For the text-containing cell, return its midpoint in [X, Y] coordinate format. 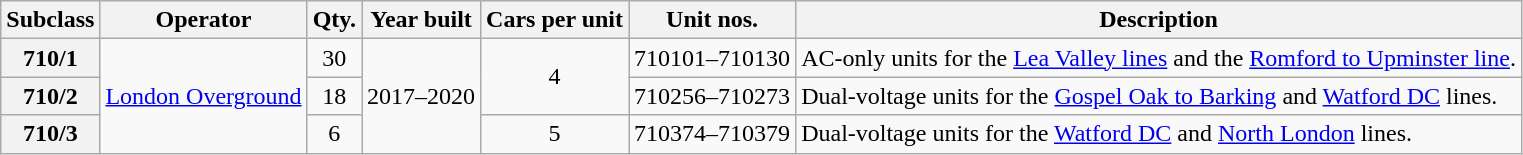
710256–710273 [712, 96]
Description [1159, 20]
710/1 [50, 58]
AC-only units for the Lea Valley lines and the Romford to Upminster line. [1159, 58]
Operator [204, 20]
Unit nos. [712, 20]
4 [555, 77]
London Overground [204, 96]
6 [334, 134]
710/2 [50, 96]
18 [334, 96]
Year built [422, 20]
Subclass [50, 20]
710/3 [50, 134]
Qty. [334, 20]
710101–710130 [712, 58]
Dual-voltage units for the Gospel Oak to Barking and Watford DC lines. [1159, 96]
30 [334, 58]
Dual-voltage units for the Watford DC and North London lines. [1159, 134]
5 [555, 134]
710374–710379 [712, 134]
2017–2020 [422, 96]
Cars per unit [555, 20]
